Capture the cell that displays the provided text and extract its [x, y] central coordinate. 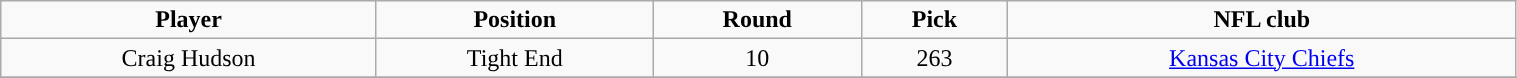
NFL club [1262, 20]
Pick [934, 20]
10 [757, 58]
Kansas City Chiefs [1262, 58]
Craig Hudson [189, 58]
Position [514, 20]
Tight End [514, 58]
263 [934, 58]
Player [189, 20]
Round [757, 20]
